Extract the [x, y] coordinate from the center of the cell holding the provided text.  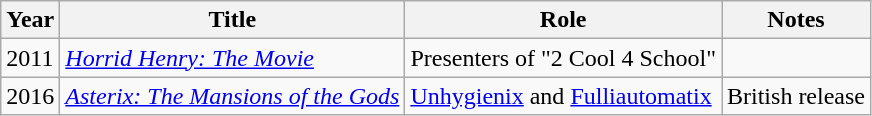
British release [796, 96]
Title [232, 20]
2011 [30, 58]
Year [30, 20]
Horrid Henry: The Movie [232, 58]
Notes [796, 20]
Unhygienix and Fulliautomatix [564, 96]
Role [564, 20]
Asterix: The Mansions of the Gods [232, 96]
Presenters of "2 Cool 4 School" [564, 58]
2016 [30, 96]
